Determine the (X, Y) coordinate at the center of the cell enclosing the given text.  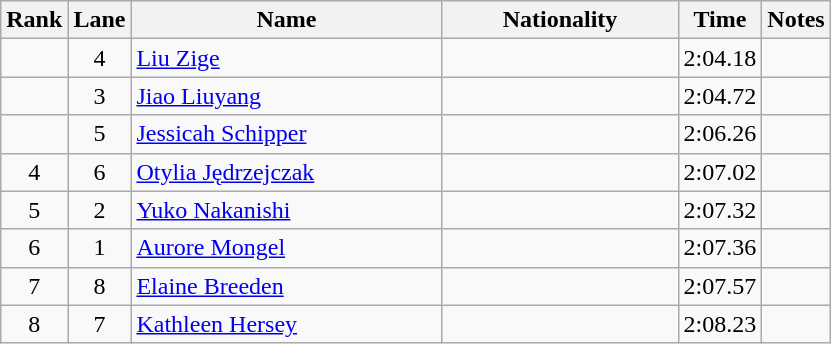
Elaine Breeden (286, 286)
3 (100, 96)
2:07.32 (720, 210)
Lane (100, 20)
2:06.26 (720, 134)
Aurore Mongel (286, 248)
Time (720, 20)
Rank (34, 20)
2:08.23 (720, 324)
Notes (796, 20)
2:07.57 (720, 286)
Nationality (560, 20)
2:07.02 (720, 172)
1 (100, 248)
2 (100, 210)
Jiao Liuyang (286, 96)
2:04.72 (720, 96)
Kathleen Hersey (286, 324)
Otylia Jędrzejczak (286, 172)
Name (286, 20)
Liu Zige (286, 58)
2:04.18 (720, 58)
Yuko Nakanishi (286, 210)
Jessicah Schipper (286, 134)
2:07.36 (720, 248)
